Provide the [x, y] coordinate of the cell's center where the given text is located.  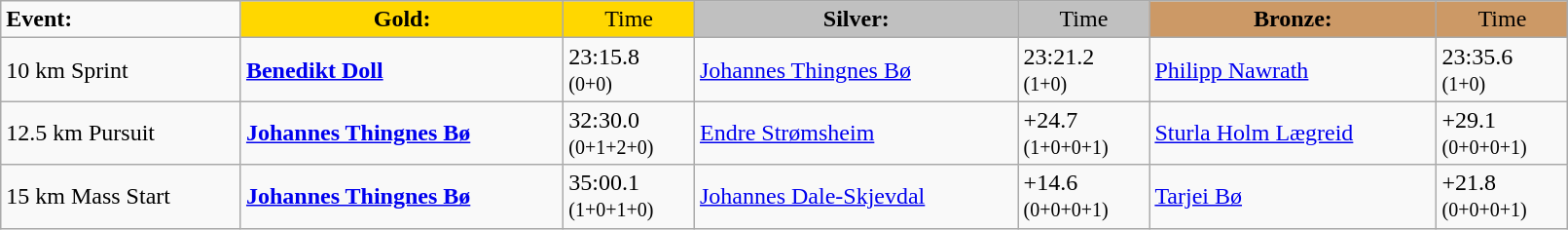
Benedikt Doll [401, 70]
Johannes Dale-Skjevdal [857, 197]
32:30.0(0+1+2+0) [629, 133]
Sturla Holm Lægreid [1293, 133]
+29.1(0+0+0+1) [1503, 133]
+14.6(0+0+0+1) [1084, 197]
+24.7(1+0+0+1) [1084, 133]
Tarjei Bø [1293, 197]
10 km Sprint [121, 70]
Philipp Nawrath [1293, 70]
23:15.8(0+0) [629, 70]
23:35.6(1+0) [1503, 70]
Gold: [401, 19]
Silver: [857, 19]
Endre Strømsheim [857, 133]
Bronze: [1293, 19]
12.5 km Pursuit [121, 133]
15 km Mass Start [121, 197]
35:00.1(1+0+1+0) [629, 197]
Event: [121, 19]
23:21.2(1+0) [1084, 70]
+21.8(0+0+0+1) [1503, 197]
